Locate the cell with the specified text and output its [X, Y] center coordinate. 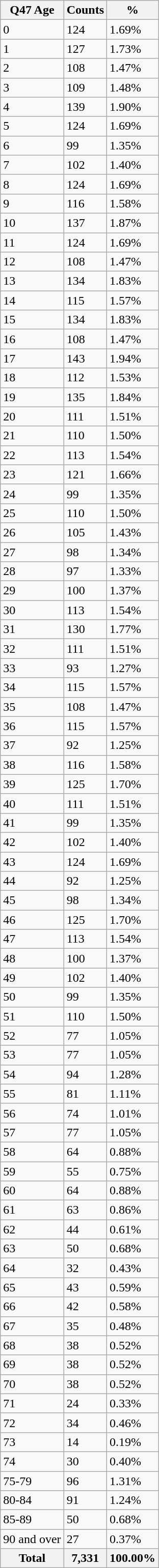
0.33% [132, 1403]
58 [32, 1152]
97 [85, 571]
130 [85, 629]
1.33% [132, 571]
11 [32, 243]
37 [32, 745]
13 [32, 281]
7,331 [85, 1558]
3 [32, 87]
53 [32, 1055]
48 [32, 958]
68 [32, 1345]
5 [32, 126]
143 [85, 358]
49 [32, 978]
% [132, 10]
80-84 [32, 1500]
135 [85, 397]
61 [32, 1210]
56 [32, 1113]
26 [32, 532]
9 [32, 203]
1.48% [132, 87]
94 [85, 1074]
Counts [85, 10]
1.73% [132, 49]
0.19% [132, 1442]
20 [32, 416]
52 [32, 1036]
1.31% [132, 1481]
105 [85, 532]
0.37% [132, 1539]
100.00% [132, 1558]
59 [32, 1171]
0.40% [132, 1461]
16 [32, 339]
10 [32, 223]
4 [32, 107]
45 [32, 900]
41 [32, 823]
85-89 [32, 1520]
15 [32, 320]
93 [85, 668]
0.58% [132, 1307]
60 [32, 1191]
71 [32, 1403]
90 and over [32, 1539]
22 [32, 455]
69 [32, 1365]
12 [32, 262]
1.24% [132, 1500]
8 [32, 184]
1.43% [132, 532]
Q47 Age [32, 10]
81 [85, 1094]
51 [32, 1016]
1.87% [132, 223]
57 [32, 1132]
28 [32, 571]
0 [32, 29]
47 [32, 939]
137 [85, 223]
17 [32, 358]
6 [32, 145]
1.11% [132, 1094]
73 [32, 1442]
127 [85, 49]
1.53% [132, 378]
39 [32, 784]
40 [32, 803]
67 [32, 1326]
25 [32, 513]
1.27% [132, 668]
18 [32, 378]
112 [85, 378]
2 [32, 68]
1 [32, 49]
75-79 [32, 1481]
1.90% [132, 107]
121 [85, 474]
21 [32, 436]
1.28% [132, 1074]
72 [32, 1423]
66 [32, 1307]
0.61% [132, 1229]
31 [32, 629]
1.66% [132, 474]
91 [85, 1500]
96 [85, 1481]
0.46% [132, 1423]
139 [85, 107]
1.77% [132, 629]
0.59% [132, 1287]
23 [32, 474]
46 [32, 920]
54 [32, 1074]
Total [32, 1558]
1.84% [132, 397]
1.01% [132, 1113]
0.75% [132, 1171]
1.94% [132, 358]
0.43% [132, 1268]
65 [32, 1287]
29 [32, 591]
0.86% [132, 1210]
109 [85, 87]
36 [32, 726]
7 [32, 165]
19 [32, 397]
33 [32, 668]
62 [32, 1229]
70 [32, 1384]
0.48% [132, 1326]
